From the cell containing the given text, extract its center point as (X, Y) coordinate. 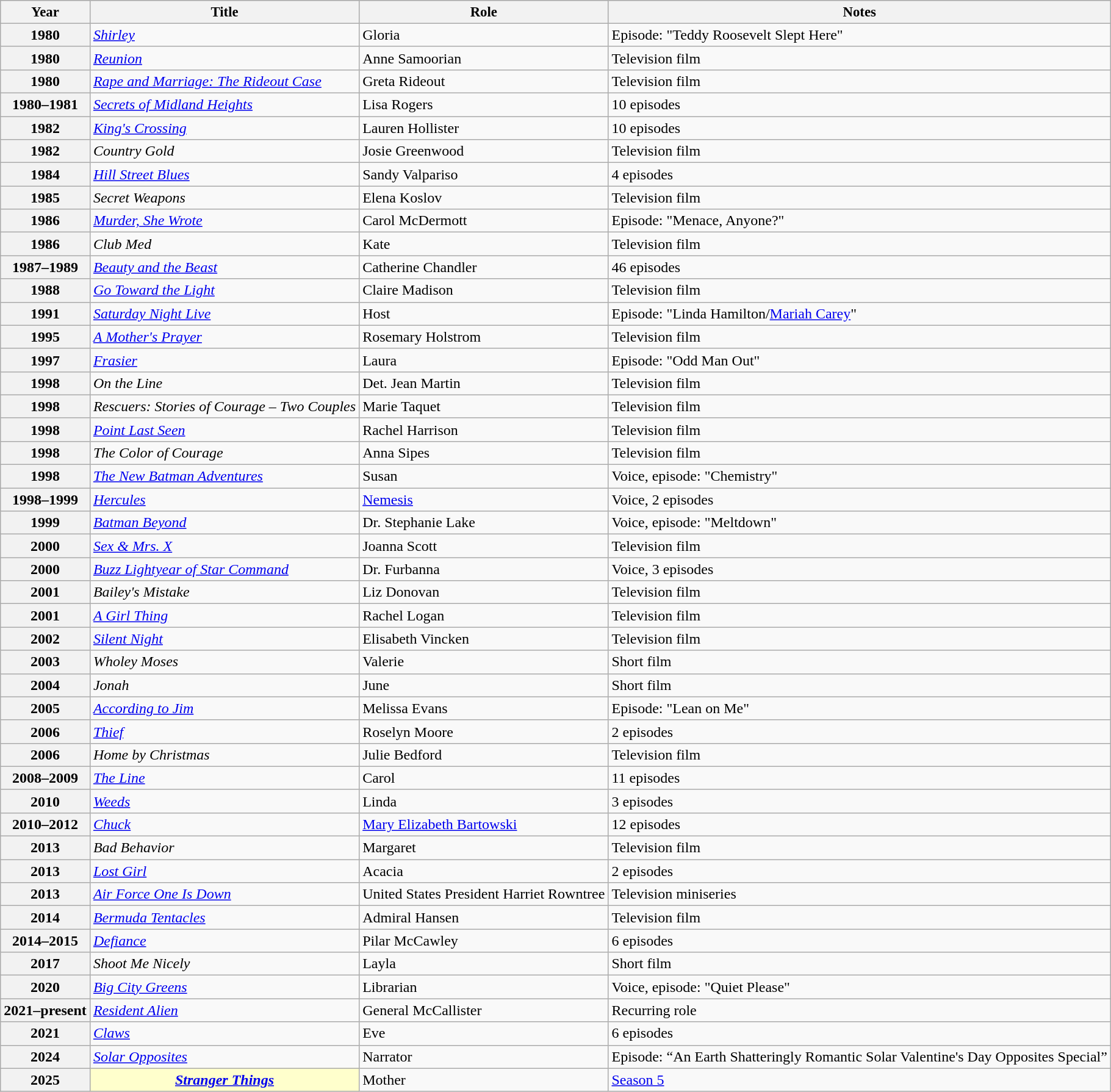
Eve (484, 1033)
Recurring role (859, 1010)
Saturday Night Live (225, 314)
According to Jim (225, 708)
Marie Taquet (484, 406)
1998–1999 (45, 500)
Elisabeth Vincken (484, 639)
A Mother's Prayer (225, 337)
Admiral Hansen (484, 918)
Role (484, 12)
Roselyn Moore (484, 731)
1980–1981 (45, 105)
Liz Donovan (484, 592)
Episode: "Odd Man Out" (859, 360)
Margaret (484, 848)
A Girl Thing (225, 616)
The New Batman Adventures (225, 476)
2010–2012 (45, 824)
4 episodes (859, 174)
1995 (45, 337)
2014–2015 (45, 941)
Wholey Moses (225, 662)
Pilar McCawley (484, 941)
Gloria (484, 35)
On the Line (225, 383)
Lisa Rogers (484, 105)
Anna Sipes (484, 453)
Mother (484, 1080)
2002 (45, 639)
Buzz Lightyear of Star Command (225, 569)
2005 (45, 708)
2017 (45, 964)
Acacia (484, 871)
Episode: “An Earth Shatteringly Romantic Solar Valentine's Day Opposites Special” (859, 1057)
Club Med (225, 244)
1988 (45, 290)
Notes (859, 12)
Point Last Seen (225, 429)
Susan (484, 476)
Jonah (225, 685)
Batman Beyond (225, 523)
Sandy Valpariso (484, 174)
Rachel Logan (484, 616)
Shoot Me Nicely (225, 964)
King's Crossing (225, 128)
Bailey's Mistake (225, 592)
Big City Greens (225, 987)
2021 (45, 1033)
Title (225, 12)
Nemesis (484, 500)
Sex & Mrs. X (225, 546)
Claire Madison (484, 290)
Valerie (484, 662)
1987–1989 (45, 267)
11 episodes (859, 778)
2004 (45, 685)
Laura (484, 360)
Murder, She Wrote (225, 221)
1991 (45, 314)
Year (45, 12)
Lauren Hollister (484, 128)
Mary Elizabeth Bartowski (484, 824)
Rescuers: Stories of Courage – Two Couples (225, 406)
Bad Behavior (225, 848)
Shirley (225, 35)
Greta Rideout (484, 81)
Kate (484, 244)
Episode: "Teddy Roosevelt Slept Here" (859, 35)
Episode: "Menace, Anyone?" (859, 221)
Air Force One Is Down (225, 894)
2021–present (45, 1010)
The Line (225, 778)
Resident Alien (225, 1010)
Host (484, 314)
Episode: "Linda Hamilton/Mariah Carey" (859, 314)
Librarian (484, 987)
Bermuda Tentacles (225, 918)
Defiance (225, 941)
Lost Girl (225, 871)
Rachel Harrison (484, 429)
Carol McDermott (484, 221)
Chuck (225, 824)
Beauty and the Beast (225, 267)
2025 (45, 1080)
Secret Weapons (225, 198)
Layla (484, 964)
46 episodes (859, 267)
Carol (484, 778)
Dr. Stephanie Lake (484, 523)
Thief (225, 731)
Joanna Scott (484, 546)
Television miniseries (859, 894)
June (484, 685)
Catherine Chandler (484, 267)
Claws (225, 1033)
1984 (45, 174)
2024 (45, 1057)
Stranger Things (225, 1080)
Rosemary Holstrom (484, 337)
Julie Bedford (484, 755)
Hercules (225, 500)
Linda (484, 801)
12 episodes (859, 824)
Country Gold (225, 151)
Go Toward the Light (225, 290)
Secrets of Midland Heights (225, 105)
Voice, episode: "Quiet Please" (859, 987)
Det. Jean Martin (484, 383)
Josie Greenwood (484, 151)
General McCallister (484, 1010)
Dr. Furbanna (484, 569)
2008–2009 (45, 778)
Silent Night (225, 639)
Episode: "Lean on Me" (859, 708)
1985 (45, 198)
Solar Opposites (225, 1057)
Reunion (225, 58)
2003 (45, 662)
Weeds (225, 801)
Voice, episode: "Chemistry" (859, 476)
Voice, 2 episodes (859, 500)
Voice, 3 episodes (859, 569)
3 episodes (859, 801)
Anne Samoorian (484, 58)
Rape and Marriage: The Rideout Case (225, 81)
1997 (45, 360)
United States President Harriet Rowntree (484, 894)
Elena Koslov (484, 198)
Hill Street Blues (225, 174)
Season 5 (859, 1080)
Voice, episode: "Meltdown" (859, 523)
Home by Christmas (225, 755)
Narrator (484, 1057)
The Color of Courage (225, 453)
2014 (45, 918)
1999 (45, 523)
Melissa Evans (484, 708)
2010 (45, 801)
2020 (45, 987)
Frasier (225, 360)
